Provide the (x, y) coordinate of the cell's center where the given text is located.  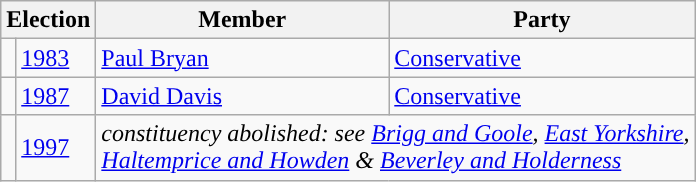
1987 (56, 96)
constituency abolished: see Brigg and Goole, East Yorkshire, Haltemprice and Howden & Beverley and Holderness (396, 148)
Election (48, 20)
Paul Bryan (242, 58)
1997 (56, 148)
Member (242, 20)
1983 (56, 58)
Party (542, 20)
David Davis (242, 96)
